From the cell containing the given text, extract its center point as (x, y) coordinate. 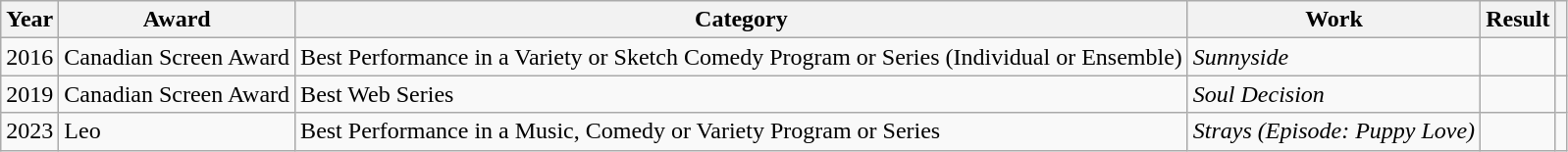
Best Web Series (742, 94)
Work (1333, 20)
Year (29, 20)
2019 (29, 94)
Best Performance in a Variety or Sketch Comedy Program or Series (Individual or Ensemble) (742, 57)
Strays (Episode: Puppy Love) (1333, 131)
Award (177, 20)
Sunnyside (1333, 57)
Soul Decision (1333, 94)
Result (1518, 20)
Category (742, 20)
2023 (29, 131)
Best Performance in a Music, Comedy or Variety Program or Series (742, 131)
Leo (177, 131)
2016 (29, 57)
